Search for the cell housing the specified text and yield its (X, Y) center coordinate. 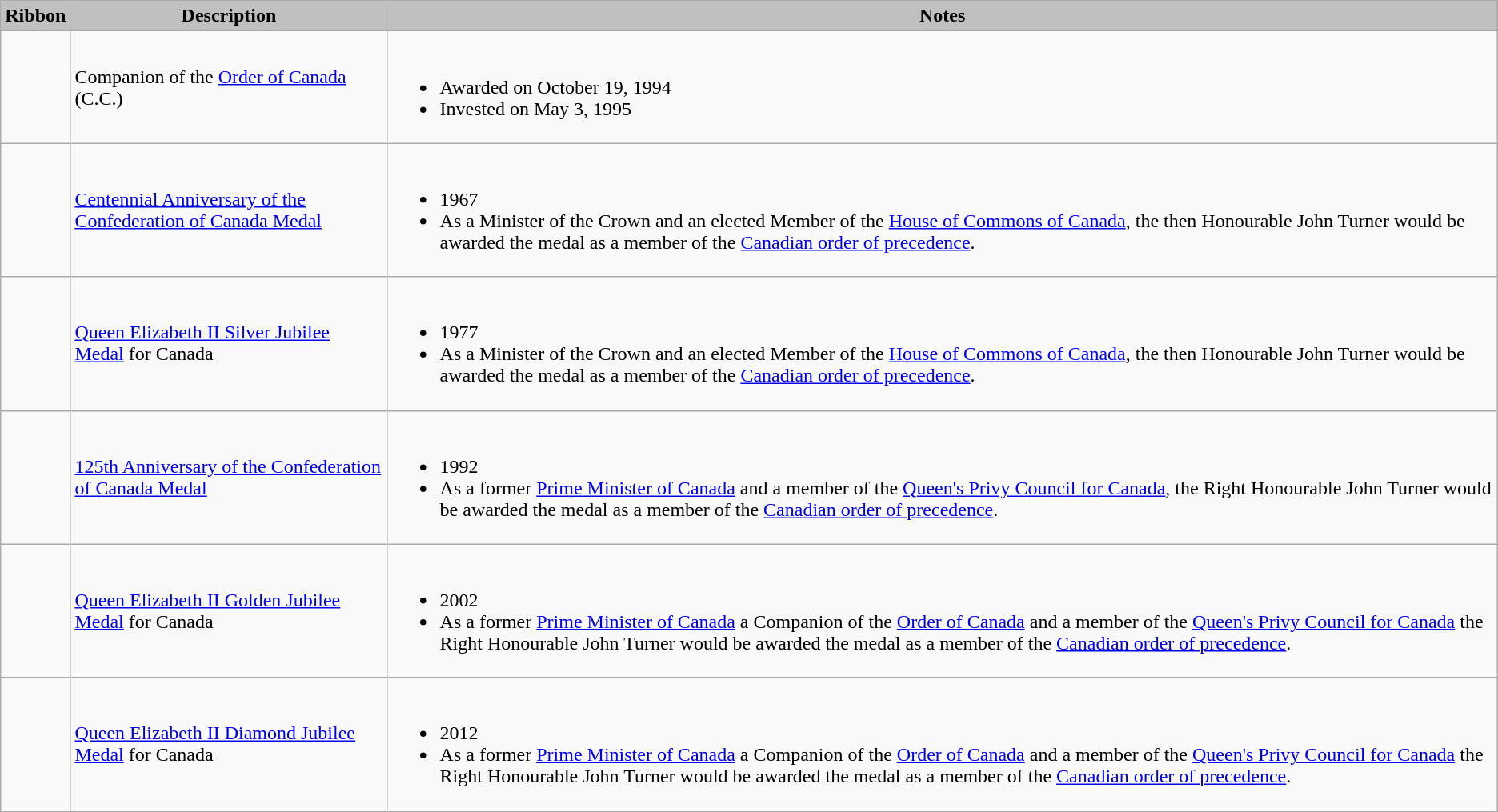
Companion of the Order of Canada (C.C.) (229, 87)
Description (229, 16)
Queen Elizabeth II Silver Jubilee Medal for Canada (229, 344)
Queen Elizabeth II Diamond Jubilee Medal for Canada (229, 744)
Queen Elizabeth II Golden Jubilee Medal for Canada (229, 611)
Notes (943, 16)
125th Anniversary of the Confederation of Canada Medal (229, 477)
Awarded on October 19, 1994Invested on May 3, 1995 (943, 87)
Centennial Anniversary of the Confederation of Canada Medal (229, 210)
Ribbon (35, 16)
